Find where the given text appears and provide that cell's center as (X, Y) coordinate. 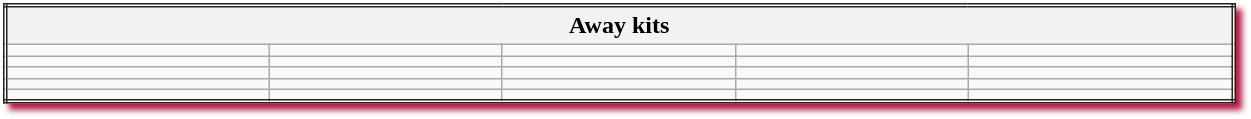
Away kits (619, 25)
